Output the (x, y) coordinate of the center of the cell containing the given text.  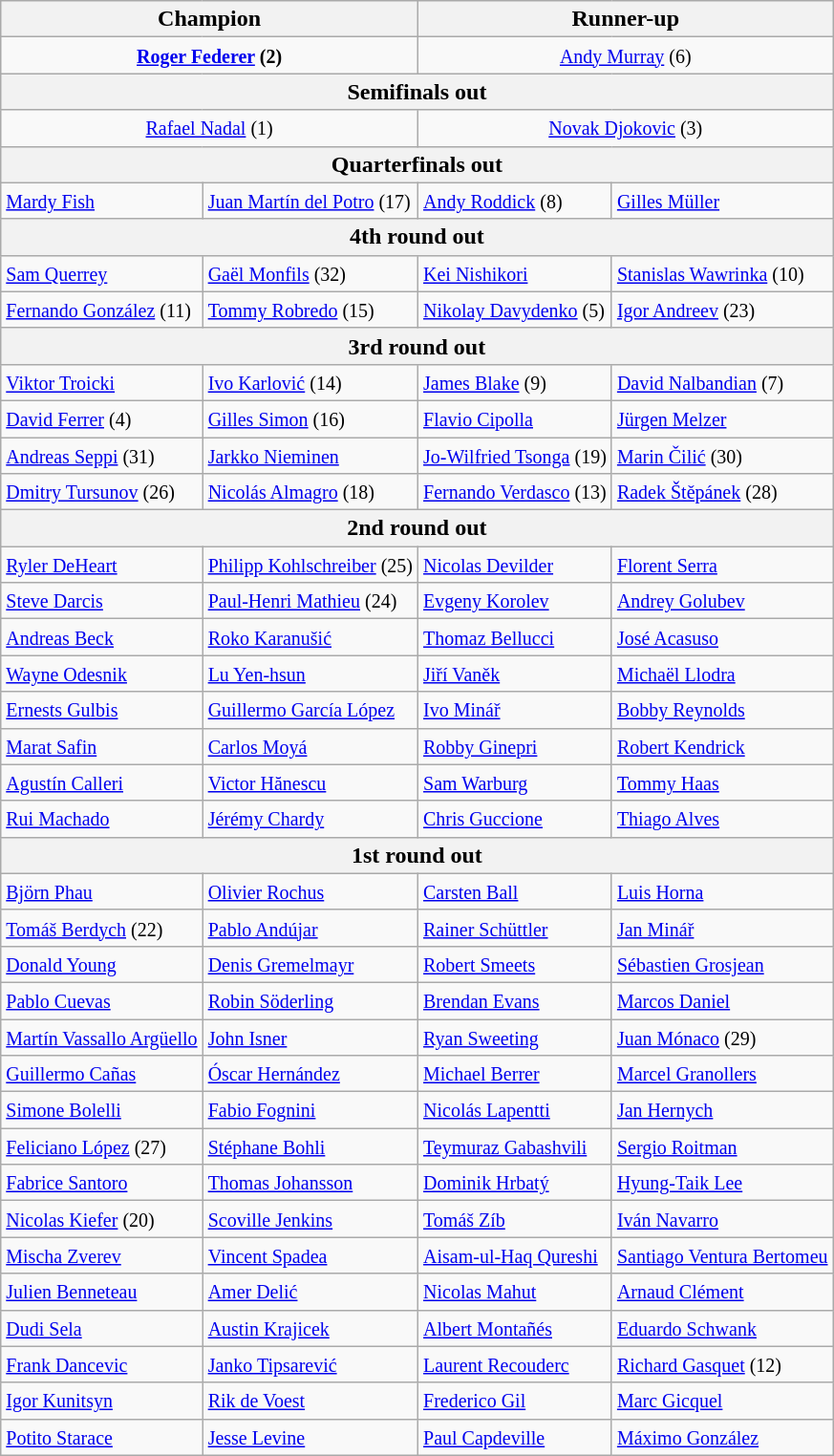
Gilles Simon (16) (310, 418)
Jérémy Chardy (310, 819)
Andrey Golubev (722, 601)
Agustín Calleri (101, 782)
Julien Benneteau (101, 1292)
Juan Martín del Potro (17) (310, 201)
Feliciano López (27) (101, 1146)
Flavio Cipolla (516, 418)
Nicolás Lapentti (516, 1110)
Semifinals out (417, 92)
Iván Navarro (722, 1219)
Dudi Sela (101, 1328)
Teymuraz Gabashvili (516, 1146)
2nd round out (417, 528)
Jan Minář (722, 928)
Ivo Karlović (14) (310, 382)
Albert Montañés (516, 1328)
Janko Tipsarević (310, 1364)
Amer Delić (310, 1292)
Juan Mónaco (29) (722, 1037)
Marcel Granollers (722, 1074)
Tommy Haas (722, 782)
Carlos Moyá (310, 746)
Thiago Alves (722, 819)
Evgeny Korolev (516, 601)
David Ferrer (4) (101, 418)
Mardy Fish (101, 201)
John Isner (310, 1037)
Lu Yen-hsun (310, 674)
Ivo Minář (516, 710)
Hyung-Taik Lee (722, 1183)
Bobby Reynolds (722, 710)
Sam Querrey (101, 273)
Fabio Fognini (310, 1110)
Máximo González (722, 1437)
Rainer Schüttler (516, 928)
Robert Kendrick (722, 746)
Quarterfinals out (417, 164)
3rd round out (417, 346)
Nicolas Devilder (516, 565)
Rui Machado (101, 819)
Philipp Kohlschreiber (25) (310, 565)
Jesse Levine (310, 1437)
Marcos Daniel (722, 1000)
Ryan Sweeting (516, 1037)
Aisam-ul-Haq Qureshi (516, 1255)
Chris Guccione (516, 819)
Frank Dancevic (101, 1364)
Guillermo García López (310, 710)
Andreas Beck (101, 637)
Viktor Troicki (101, 382)
Olivier Rochus (310, 891)
Vincent Spadea (310, 1255)
Stanislas Wawrinka (10) (722, 273)
Nicolas Mahut (516, 1292)
Dmitry Tursunov (26) (101, 492)
Fernando González (11) (101, 310)
Michaël Llodra (722, 674)
Richard Gasquet (12) (722, 1364)
Fabrice Santoro (101, 1183)
Robin Söderling (310, 1000)
Robert Smeets (516, 964)
Runner-up (627, 19)
David Nalbandian (7) (722, 382)
Thomas Johansson (310, 1183)
Luis Horna (722, 891)
Steve Darcis (101, 601)
Nicolás Almagro (18) (310, 492)
Gilles Müller (722, 201)
Rik de Voest (310, 1401)
Jürgen Melzer (722, 418)
1st round out (417, 855)
Jo-Wilfried Tsonga (19) (516, 456)
Brendan Evans (516, 1000)
Simone Bolelli (101, 1110)
Thomaz Bellucci (516, 637)
Kei Nishikori (516, 273)
Igor Kunitsyn (101, 1401)
Marat Safin (101, 746)
Andy Roddick (8) (516, 201)
Nicolas Kiefer (20) (101, 1219)
Paul-Henri Mathieu (24) (310, 601)
Stéphane Bohli (310, 1146)
Rafael Nadal (1) (210, 128)
José Acasuso (722, 637)
Sam Warburg (516, 782)
Ryler DeHeart (101, 565)
Scoville Jenkins (310, 1219)
Guillermo Cañas (101, 1074)
Igor Andreev (23) (722, 310)
Denis Gremelmayr (310, 964)
Roko Karanušić (310, 637)
Marc Gicquel (722, 1401)
Wayne Odesnik (101, 674)
Arnaud Clément (722, 1292)
Santiago Ventura Bertomeu (722, 1255)
Dominik Hrbatý (516, 1183)
Carsten Ball (516, 891)
Tomáš Zíb (516, 1219)
Mischa Zverev (101, 1255)
Björn Phau (101, 891)
Tommy Robredo (15) (310, 310)
Tomáš Berdych (22) (101, 928)
Austin Krajicek (310, 1328)
Nikolay Davydenko (5) (516, 310)
Victor Hănescu (310, 782)
4th round out (417, 237)
James Blake (9) (516, 382)
Óscar Hernández (310, 1074)
Robby Ginepri (516, 746)
Gaël Monfils (32) (310, 273)
Donald Young (101, 964)
Sébastien Grosjean (722, 964)
Eduardo Schwank (722, 1328)
Paul Capdeville (516, 1437)
Jarkko Nieminen (310, 456)
Jiří Vaněk (516, 674)
Florent Serra (722, 565)
Martín Vassallo Argüello (101, 1037)
Fernando Verdasco (13) (516, 492)
Champion (210, 19)
Ernests Gulbis (101, 710)
Radek Štěpánek (28) (722, 492)
Pablo Cuevas (101, 1000)
Novak Djokovic (3) (627, 128)
Andy Murray (6) (627, 55)
Potito Starace (101, 1437)
Michael Berrer (516, 1074)
Roger Federer (2) (210, 55)
Andreas Seppi (31) (101, 456)
Jan Hernych (722, 1110)
Marin Čilić (30) (722, 456)
Pablo Andújar (310, 928)
Sergio Roitman (722, 1146)
Frederico Gil (516, 1401)
Laurent Recouderc (516, 1364)
